Return [x, y] of the center of cell containing provided text 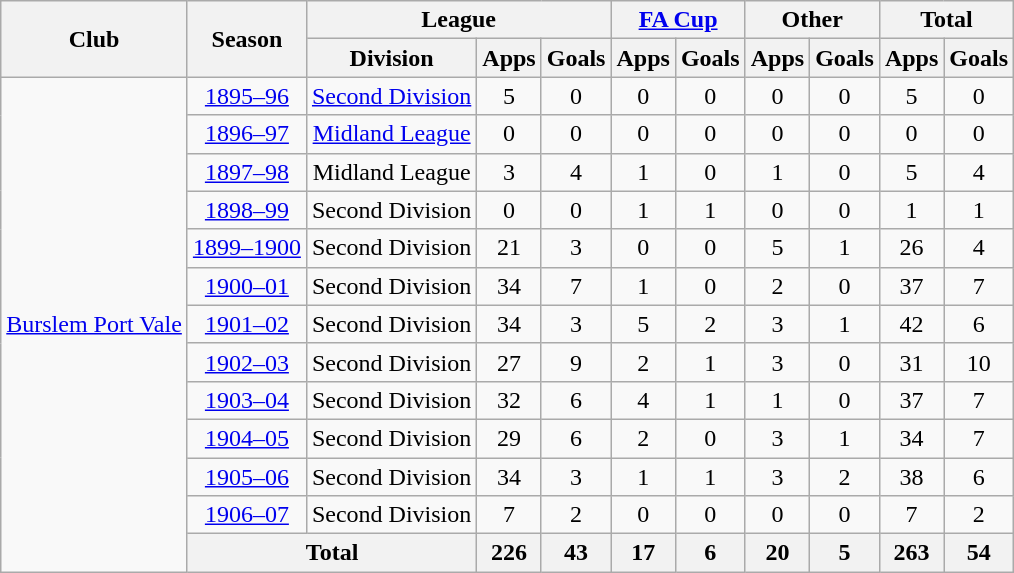
1896–97 [246, 134]
Season [246, 39]
10 [979, 362]
FA Cup [678, 20]
32 [509, 400]
1904–05 [246, 438]
1902–03 [246, 362]
20 [777, 553]
27 [509, 362]
17 [643, 553]
1898–99 [246, 210]
42 [911, 324]
38 [911, 477]
League [458, 20]
9 [576, 362]
1899–1900 [246, 248]
26 [911, 248]
43 [576, 553]
1905–06 [246, 477]
Club [94, 39]
1901–02 [246, 324]
29 [509, 438]
1906–07 [246, 515]
1903–04 [246, 400]
1895–96 [246, 96]
Other [812, 20]
Burslem Port Vale [94, 324]
Division [391, 58]
263 [911, 553]
31 [911, 362]
54 [979, 553]
1897–98 [246, 172]
226 [509, 553]
1900–01 [246, 286]
21 [509, 248]
